Determine the [X, Y] coordinate at the center of the cell enclosing the given text.  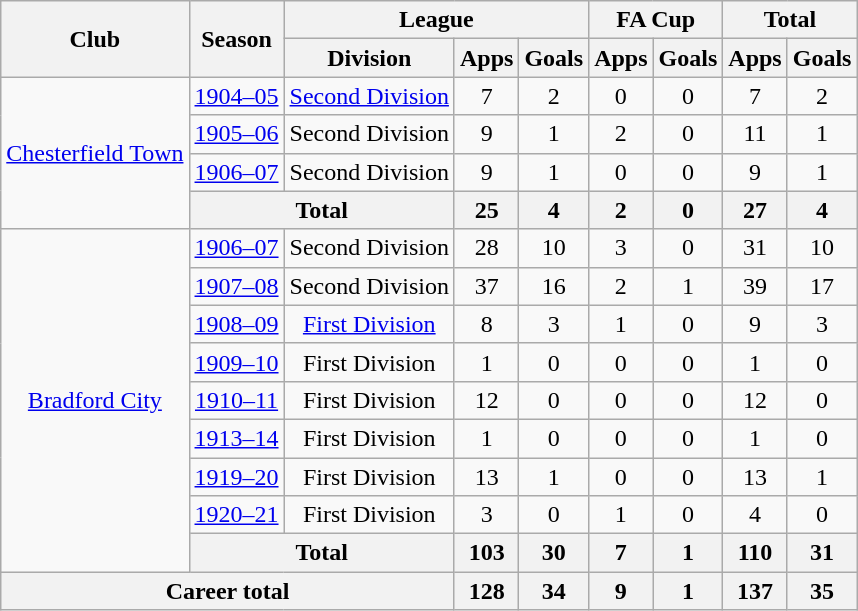
16 [554, 286]
1908–09 [236, 324]
30 [554, 553]
1920–21 [236, 515]
35 [822, 591]
Chesterfield Town [95, 153]
Division [369, 58]
Career total [228, 591]
Club [95, 39]
1910–11 [236, 400]
League [436, 20]
27 [755, 210]
1904–05 [236, 96]
34 [554, 591]
Bradford City [95, 400]
110 [755, 553]
1905–06 [236, 134]
128 [486, 591]
1913–14 [236, 438]
FA Cup [656, 20]
Season [236, 39]
11 [755, 134]
17 [822, 286]
25 [486, 210]
39 [755, 286]
1907–08 [236, 286]
8 [486, 324]
1909–10 [236, 362]
103 [486, 553]
1919–20 [236, 477]
28 [486, 248]
37 [486, 286]
137 [755, 591]
